From the cell containing the given text, extract its center point as (x, y) coordinate. 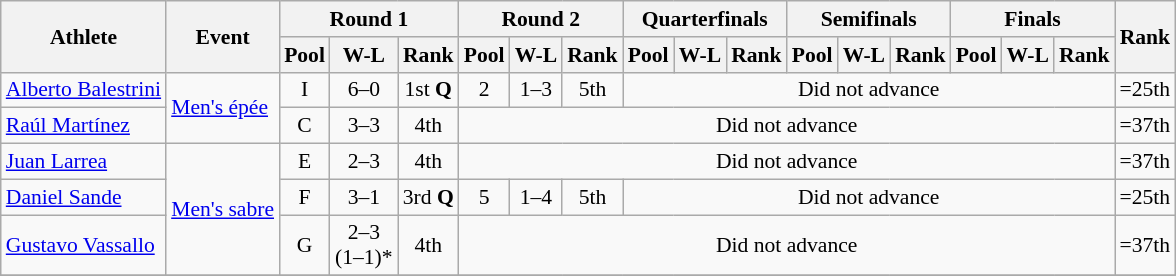
Event (222, 36)
Quarterfinals (705, 19)
Round 1 (369, 19)
2–3(1–1)* (364, 246)
1–4 (536, 197)
Raúl Martínez (84, 126)
2 (484, 90)
1–3 (536, 90)
E (304, 162)
Semifinals (869, 19)
Men's épée (222, 108)
6–0 (364, 90)
F (304, 197)
2–3 (364, 162)
G (304, 246)
3rd Q (428, 197)
Gustavo Vassallo (84, 246)
Alberto Balestrini (84, 90)
Daniel Sande (84, 197)
5 (484, 197)
3–3 (364, 126)
1st Q (428, 90)
Men's sabre (222, 210)
Juan Larrea (84, 162)
Finals (1033, 19)
Round 2 (541, 19)
C (304, 126)
I (304, 90)
Athlete (84, 36)
3–1 (364, 197)
